Return (X, Y) of the center of cell containing provided text 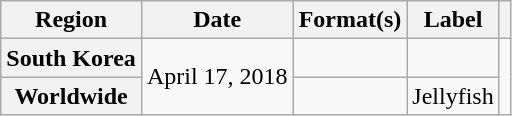
Format(s) (350, 20)
April 17, 2018 (217, 77)
Worldwide (72, 96)
Date (217, 20)
Label (453, 20)
Region (72, 20)
Jellyfish (453, 96)
South Korea (72, 58)
